For the text-containing cell, return its midpoint in [x, y] coordinate format. 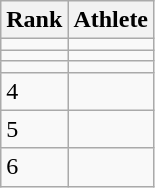
Rank [34, 20]
4 [34, 91]
6 [34, 167]
Athlete [111, 20]
5 [34, 129]
